Search for the cell housing the specified text and yield its [x, y] center coordinate. 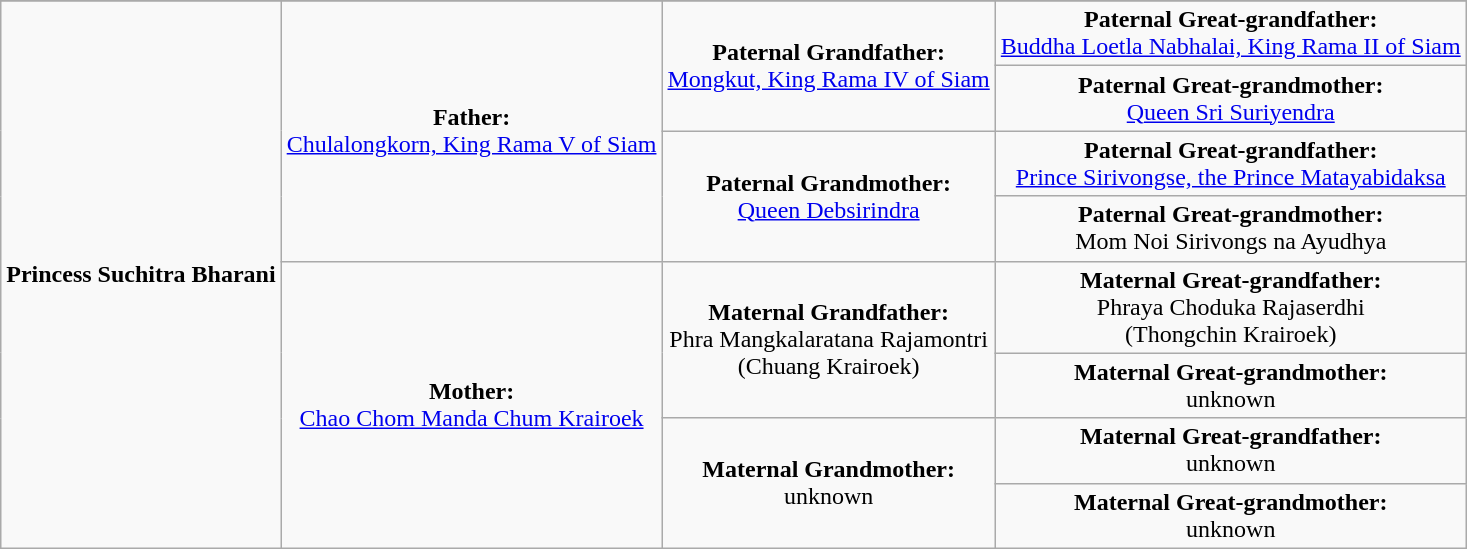
Maternal Great-grandfather:Phraya Choduka Rajaserdhi(Thongchin Krairoek) [1230, 307]
Princess Suchitra Bharani [141, 275]
Paternal Grandfather:Mongkut, King Rama IV of Siam [828, 66]
Maternal Grandfather:Phra Mangkalaratana Rajamontri(Chuang Krairoek) [828, 340]
Father:Chulalongkorn, King Rama V of Siam [472, 131]
Paternal Great-grandmother:Queen Sri Suriyendra [1230, 98]
Paternal Great-grandfather:Buddha Loetla Nabhalai, King Rama II of Siam [1230, 34]
Paternal Grandmother:Queen Debsirindra [828, 196]
Maternal Great-grandfather:unknown [1230, 450]
Paternal Great-grandmother:Mom Noi Sirivongs na Ayudhya [1230, 228]
Maternal Grandmother:unknown [828, 483]
Mother:Chao Chom Manda Chum Krairoek [472, 404]
Paternal Great-grandfather:Prince Sirivongse, the Prince Matayabidaksa [1230, 164]
